Capture the cell that displays the provided text and extract its [x, y] central coordinate. 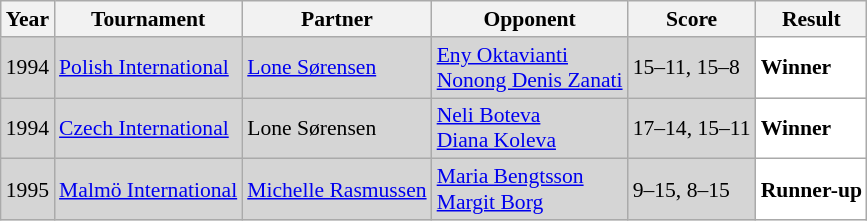
Eny Oktavianti Nonong Denis Zanati [530, 68]
Michelle Rasmussen [336, 190]
9–15, 8–15 [692, 190]
Result [812, 19]
Year [28, 19]
17–14, 15–11 [692, 128]
Polish International [148, 68]
Maria Bengtsson Margit Borg [530, 190]
Score [692, 19]
Runner-up [812, 190]
Neli Boteva Diana Koleva [530, 128]
Malmö International [148, 190]
1995 [28, 190]
Czech International [148, 128]
15–11, 15–8 [692, 68]
Tournament [148, 19]
Opponent [530, 19]
Partner [336, 19]
